Return [x, y] of the center of cell containing provided text 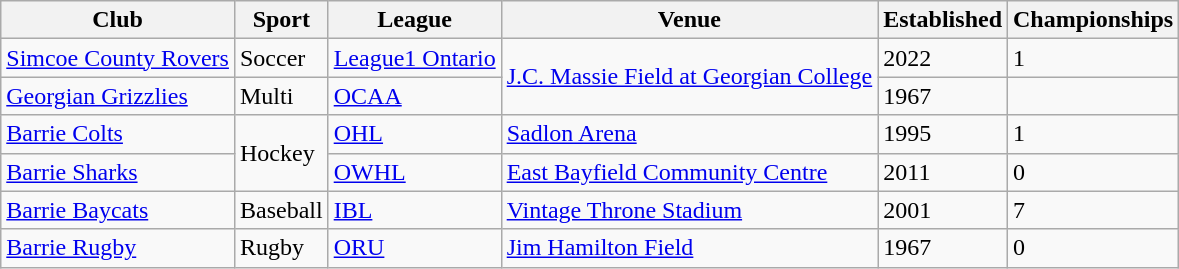
IBL [414, 210]
J.C. Massie Field at Georgian College [690, 77]
League [414, 20]
OWHL [414, 172]
East Bayfield Community Centre [690, 172]
Barrie Baycats [118, 210]
Club [118, 20]
Barrie Rugby [118, 248]
OHL [414, 134]
OCAA [414, 96]
Multi [281, 96]
7 [1094, 210]
Sport [281, 20]
2011 [943, 172]
2001 [943, 210]
Vintage Throne Stadium [690, 210]
2022 [943, 58]
Established [943, 20]
Barrie Colts [118, 134]
Venue [690, 20]
Simcoe County Rovers [118, 58]
Georgian Grizzlies [118, 96]
ORU [414, 248]
Soccer [281, 58]
Sadlon Arena [690, 134]
Jim Hamilton Field [690, 248]
Barrie Sharks [118, 172]
League1 Ontario [414, 58]
Rugby [281, 248]
Hockey [281, 153]
1995 [943, 134]
Baseball [281, 210]
Championships [1094, 20]
